Output the [X, Y] coordinate of the center of the cell containing the given text.  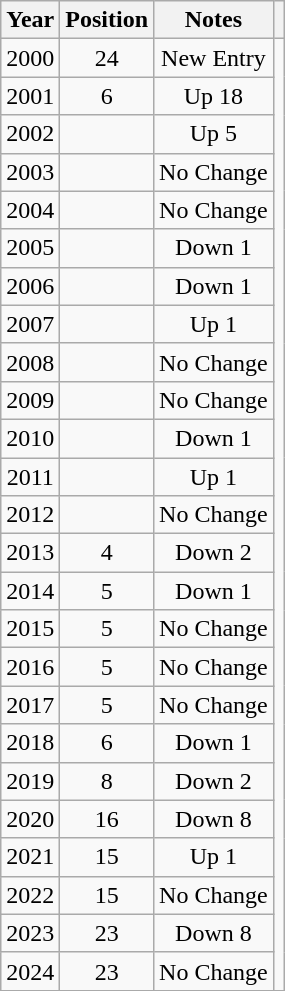
New Entry [214, 58]
2004 [30, 210]
2000 [30, 58]
4 [107, 553]
Year [30, 20]
Up 18 [214, 96]
2008 [30, 362]
2009 [30, 400]
2020 [30, 819]
2019 [30, 781]
2011 [30, 477]
2018 [30, 743]
2023 [30, 933]
2017 [30, 705]
16 [107, 819]
2014 [30, 591]
2024 [30, 971]
2007 [30, 324]
Notes [214, 20]
2021 [30, 857]
8 [107, 781]
2005 [30, 248]
24 [107, 58]
2010 [30, 438]
2022 [30, 895]
Position [107, 20]
2015 [30, 629]
2002 [30, 134]
2016 [30, 667]
2012 [30, 515]
2013 [30, 553]
2001 [30, 96]
2006 [30, 286]
2003 [30, 172]
Up 5 [214, 134]
